For the text-containing cell, return its midpoint in [X, Y] coordinate format. 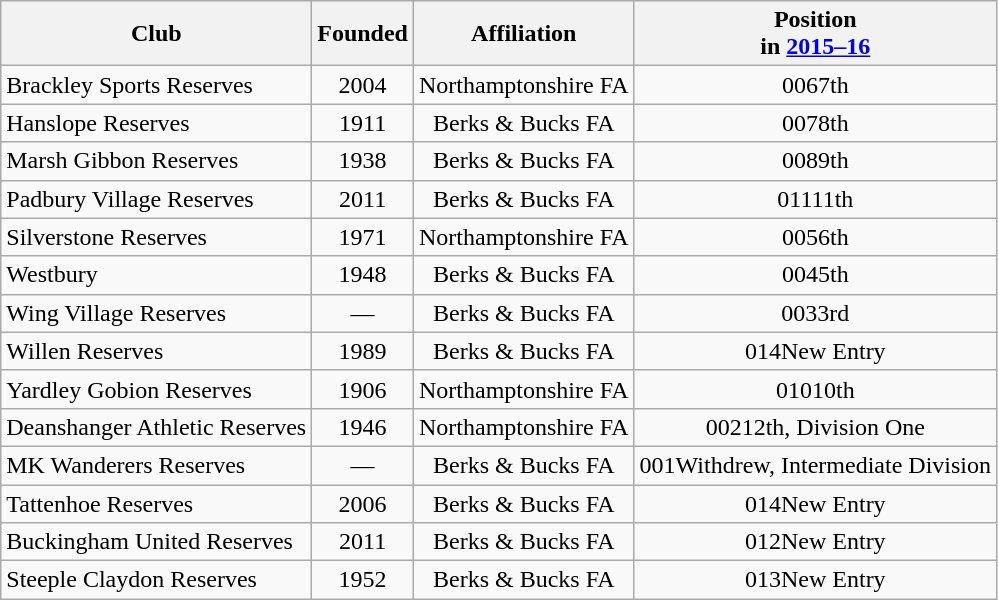
Founded [363, 34]
Silverstone Reserves [156, 237]
Marsh Gibbon Reserves [156, 161]
0078th [815, 123]
Willen Reserves [156, 351]
Steeple Claydon Reserves [156, 580]
1906 [363, 389]
00212th, Division One [815, 427]
Hanslope Reserves [156, 123]
Positionin 2015–16 [815, 34]
2006 [363, 503]
1948 [363, 275]
1989 [363, 351]
012New Entry [815, 542]
Club [156, 34]
1938 [363, 161]
1971 [363, 237]
Westbury [156, 275]
01111th [815, 199]
1946 [363, 427]
0056th [815, 237]
0089th [815, 161]
1952 [363, 580]
Brackley Sports Reserves [156, 85]
0045th [815, 275]
Tattenhoe Reserves [156, 503]
001Withdrew, Intermediate Division [815, 465]
Deanshanger Athletic Reserves [156, 427]
Affiliation [524, 34]
Padbury Village Reserves [156, 199]
MK Wanderers Reserves [156, 465]
1911 [363, 123]
Buckingham United Reserves [156, 542]
0033rd [815, 313]
2004 [363, 85]
Wing Village Reserves [156, 313]
01010th [815, 389]
013New Entry [815, 580]
0067th [815, 85]
Yardley Gobion Reserves [156, 389]
